Return the [x, y] coordinate for the center point of the cell that contains the specified text.  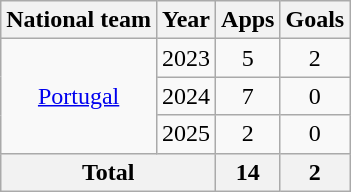
5 [248, 58]
Year [186, 20]
7 [248, 96]
Portugal [79, 96]
Goals [315, 20]
Apps [248, 20]
2023 [186, 58]
2025 [186, 134]
14 [248, 172]
National team [79, 20]
2024 [186, 96]
Total [108, 172]
